Detect which cell encompasses the target text, then output its (X, Y) center coordinate. 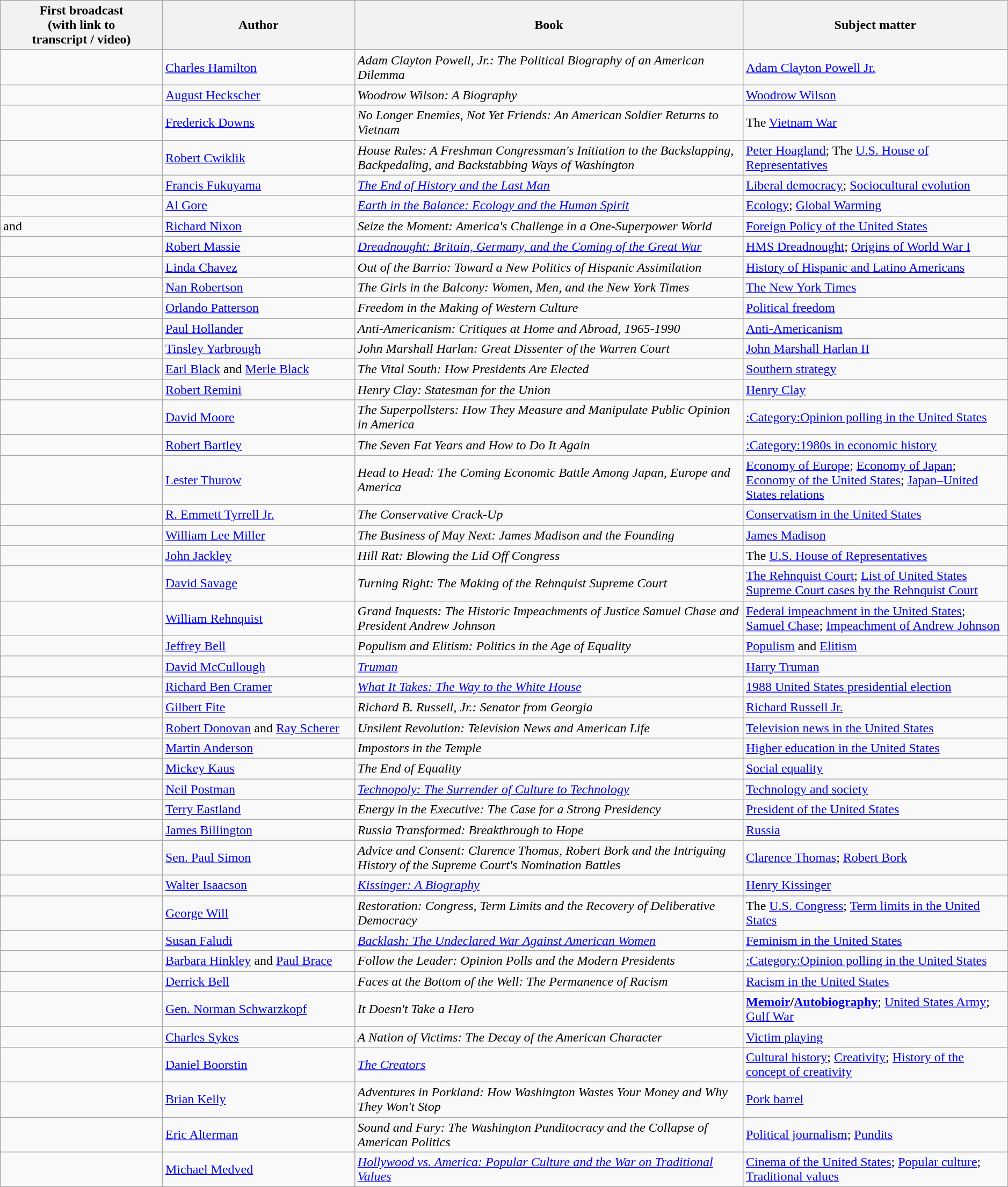
No Longer Enemies, Not Yet Friends: An American Soldier Returns to Vietnam (549, 122)
Author (258, 25)
:Category:1980s in economic history (875, 445)
Robert Cwiklik (258, 158)
Head to Head: The Coming Economic Battle Among Japan, Europe and America (549, 480)
Peter Hoagland; The U.S. House of Representatives (875, 158)
Henry Clay: Statesman for the Union (549, 390)
Harry Truman (875, 666)
Woodrow Wilson (875, 95)
David McCullough (258, 666)
Turning Right: The Making of the Rehnquist Supreme Court (549, 583)
Conservatism in the United States (875, 515)
The Vietnam War (875, 122)
The End of History and the Last Man (549, 185)
Robert Donovan and Ray Scherer (258, 727)
History of Hispanic and Latino Americans (875, 267)
Earl Black and Merle Black (258, 369)
Sen. Paul Simon (258, 858)
Economy of Europe; Economy of Japan; Economy of the United States; Japan–United States relations (875, 480)
Restoration: Congress, Term Limits and the Recovery of Deliberative Democracy (549, 913)
Political journalism; Pundits (875, 1134)
Energy in the Executive: The Case for a Strong Presidency (549, 810)
Liberal democracy; Sociocultural evolution (875, 185)
Linda Chavez (258, 267)
Sound and Fury: The Washington Punditocracy and the Collapse of American Politics (549, 1134)
The End of Equality (549, 769)
Southern strategy (875, 369)
Orlando Patterson (258, 308)
Mickey Kaus (258, 769)
Charles Hamilton (258, 68)
Eric Alterman (258, 1134)
The New York Times (875, 287)
Walter Isaacson (258, 885)
The Seven Fat Years and How to Do It Again (549, 445)
William Lee Miller (258, 535)
House Rules: A Freshman Congressman's Initiation to the Backslapping, Backpedaling, and Backstabbing Ways of Washington (549, 158)
Dreadnought: Britain, Germany, and the Coming of the Great War (549, 246)
The Creators (549, 1064)
Advice and Consent: Clarence Thomas, Robert Bork and the Intriguing History of the Supreme Court's Nomination Battles (549, 858)
The Vital South: How Presidents Are Elected (549, 369)
The U.S. House of Representatives (875, 556)
Seize the Moment: America's Challenge in a One-Superpower World (549, 226)
Russia (875, 830)
Charles Sykes (258, 1037)
Adventures in Porkland: How Washington Wastes Your Money and Why They Won't Stop (549, 1099)
and (82, 226)
HMS Dreadnought; Origins of World War I (875, 246)
Brian Kelly (258, 1099)
Adam Clayton Powell, Jr.: The Political Biography of an American Dilemma (549, 68)
The Superpollsters: How They Measure and Manipulate Public Opinion in America (549, 418)
Clarence Thomas; Robert Bork (875, 858)
Anti-Americanism: Critiques at Home and Abroad, 1965-1990 (549, 328)
Martin Anderson (258, 748)
Hill Rat: Blowing the Lid Off Congress (549, 556)
August Heckscher (258, 95)
Terry Eastland (258, 810)
Richard B. Russell, Jr.: Senator from Georgia (549, 707)
Technology and society (875, 789)
Truman (549, 666)
Populism and Elitism: Politics in the Age of Equality (549, 646)
Anti-Americanism (875, 328)
Faces at the Bottom of the Well: The Permanence of Racism (549, 981)
Derrick Bell (258, 981)
John Marshall Harlan: Great Dissenter of the Warren Court (549, 349)
The Girls in the Balcony: Women, Men, and the New York Times (549, 287)
Robert Remini (258, 390)
R. Emmett Tyrrell Jr. (258, 515)
Follow the Leader: Opinion Polls and the Modern Presidents (549, 961)
Susan Faludi (258, 941)
The Business of May Next: James Madison and the Founding (549, 535)
Paul Hollander (258, 328)
Cultural history; Creativity; History of the concept of creativity (875, 1064)
Tinsley Yarbrough (258, 349)
Robert Massie (258, 246)
Victim playing (875, 1037)
Political freedom (875, 308)
Book (549, 25)
Pork barrel (875, 1099)
James Billington (258, 830)
Daniel Boorstin (258, 1064)
Frederick Downs (258, 122)
A Nation of Victims: The Decay of the American Character (549, 1037)
Federal impeachment in the United States; Samuel Chase; Impeachment of Andrew Johnson (875, 618)
Michael Medved (258, 1169)
Feminism in the United States (875, 941)
It Doesn't Take a Hero (549, 1009)
Russia Transformed: Breakthrough to Hope (549, 830)
James Madison (875, 535)
William Rehnquist (258, 618)
Memoir/Autobiography; United States Army; Gulf War (875, 1009)
Foreign Policy of the United States (875, 226)
First broadcast(with link totranscript / video) (82, 25)
The U.S. Congress; Term limits in the United States (875, 913)
John Jackley (258, 556)
Higher education in the United States (875, 748)
Television news in the United States (875, 727)
Gen. Norman Schwarzkopf (258, 1009)
President of the United States (875, 810)
Al Gore (258, 206)
Social equality (875, 769)
1988 United States presidential election (875, 687)
Freedom in the Making of Western Culture (549, 308)
Ecology; Global Warming (875, 206)
Populism and Elitism (875, 646)
Neil Postman (258, 789)
Unsilent Revolution: Television News and American Life (549, 727)
David Savage (258, 583)
Backlash: The Undeclared War Against American Women (549, 941)
Cinema of the United States; Popular culture; Traditional values (875, 1169)
Henry Kissinger (875, 885)
Grand Inquests: The Historic Impeachments of Justice Samuel Chase and President Andrew Johnson (549, 618)
Barbara Hinkley and Paul Brace (258, 961)
Henry Clay (875, 390)
Impostors in the Temple (549, 748)
The Rehnquist Court; List of United States Supreme Court cases by the Rehnquist Court (875, 583)
Racism in the United States (875, 981)
Richard Russell Jr. (875, 707)
Francis Fukuyama (258, 185)
Out of the Barrio: Toward a New Politics of Hispanic Assimilation (549, 267)
Adam Clayton Powell Jr. (875, 68)
Earth in the Balance: Ecology and the Human Spirit (549, 206)
Woodrow Wilson: A Biography (549, 95)
Subject matter (875, 25)
The Conservative Crack-Up (549, 515)
Robert Bartley (258, 445)
Technopoly: The Surrender of Culture to Technology (549, 789)
David Moore (258, 418)
Richard Ben Cramer (258, 687)
George Will (258, 913)
Kissinger: A Biography (549, 885)
Lester Thurow (258, 480)
Gilbert Fite (258, 707)
Nan Robertson (258, 287)
Jeffrey Bell (258, 646)
John Marshall Harlan II (875, 349)
Hollywood vs. America: Popular Culture and the War on Traditional Values (549, 1169)
What It Takes: The Way to the White House (549, 687)
Richard Nixon (258, 226)
